Provide the (X, Y) coordinate of the cell's center where the given text is located.  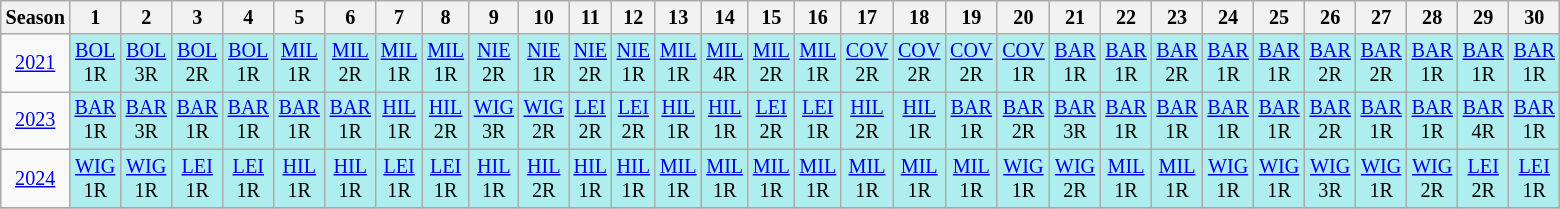
22 (1126, 18)
6 (350, 18)
23 (1178, 18)
5 (300, 18)
9 (494, 18)
14 (724, 18)
20 (1023, 18)
19 (971, 18)
21 (1076, 18)
24 (1228, 18)
18 (919, 18)
2021 (36, 63)
COV1R (1023, 63)
17 (867, 18)
26 (1330, 18)
BOL3R (146, 63)
13 (678, 18)
2023 (36, 121)
11 (590, 18)
15 (772, 18)
7 (400, 18)
3 (198, 18)
28 (1432, 18)
1 (96, 18)
4 (248, 18)
BOL2R (198, 63)
10 (544, 18)
30 (1534, 18)
BAR4R (1484, 121)
2 (146, 18)
2024 (36, 178)
12 (634, 18)
8 (446, 18)
MIL4R (724, 63)
25 (1280, 18)
29 (1484, 18)
Season (36, 18)
27 (1382, 18)
16 (818, 18)
